Scan for the cell matching the given text and deliver its [x, y] coordinate at center. 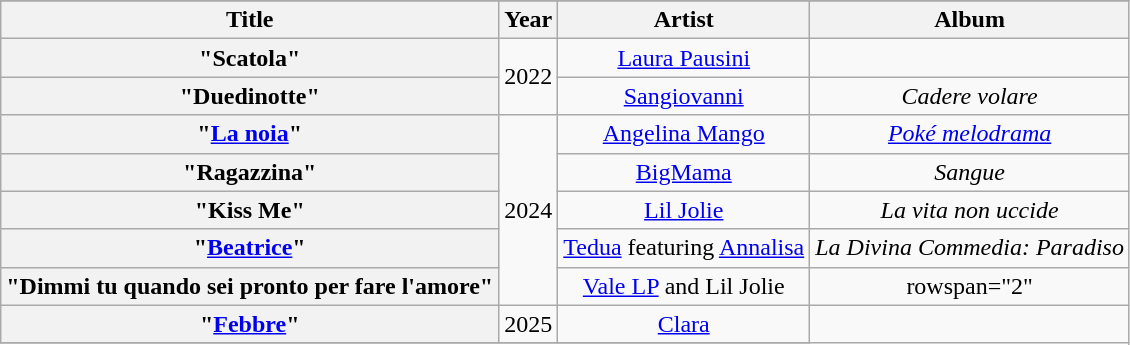
Sangiovanni [684, 96]
"Scatola" [250, 58]
Sangue [970, 172]
"La noia" [250, 134]
Angelina Mango [684, 134]
Clara [684, 324]
"Kiss Me" [250, 210]
"Febbre" [250, 324]
2025 [528, 324]
La Divina Commedia: Paradiso [970, 248]
Album [970, 20]
Year [528, 20]
Laura Pausini [684, 58]
"Duedinotte" [250, 96]
BigMama [684, 172]
rowspan="2" [970, 286]
Tedua featuring Annalisa [684, 248]
Lil Jolie [684, 210]
Poké melodrama [970, 134]
"Beatrice" [250, 248]
"Dimmi tu quando sei pronto per fare l'amore" [250, 286]
Cadere volare [970, 96]
Vale LP and Lil Jolie [684, 286]
La vita non uccide [970, 210]
"Ragazzina" [250, 172]
Title [250, 20]
2024 [528, 210]
2022 [528, 77]
Artist [684, 20]
